From the cell containing the given text, extract its center point as [x, y] coordinate. 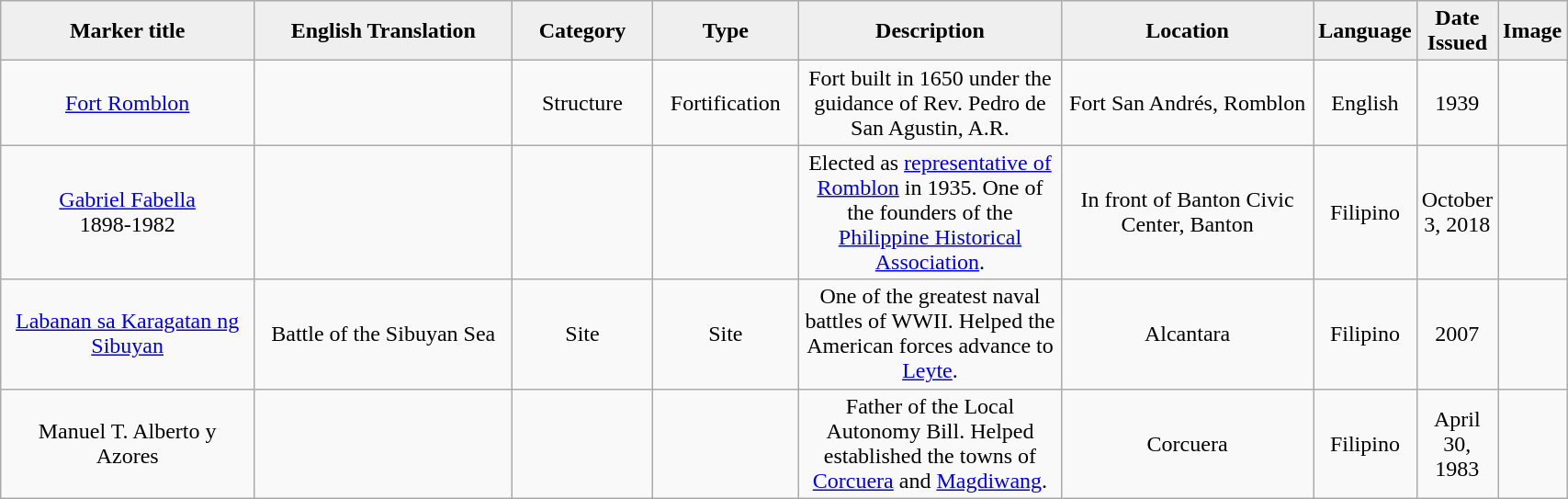
Category [582, 31]
English [1365, 103]
Labanan sa Karagatan ng Sibuyan [128, 335]
Father of the Local Autonomy Bill. Helped established the towns of Corcuera and Magdiwang. [930, 443]
Corcuera [1187, 443]
Fort built in 1650 under the guidance of Rev. Pedro de San Agustin, A.R. [930, 103]
Marker title [128, 31]
One of the greatest naval battles of WWII. Helped the American forces advance to Leyte. [930, 335]
Fort San Andrés, Romblon [1187, 103]
2007 [1457, 335]
Date Issued [1457, 31]
Battle of the Sibuyan Sea [384, 335]
Alcantara [1187, 335]
Manuel T. Alberto y Azores [128, 443]
Location [1187, 31]
Gabriel Fabella1898-1982 [128, 212]
In front of Banton Civic Center, Banton [1187, 212]
Description [930, 31]
Fortification [726, 103]
1939 [1457, 103]
Type [726, 31]
Fort Romblon [128, 103]
April 30, 1983 [1457, 443]
October 3, 2018 [1457, 212]
English Translation [384, 31]
Image [1532, 31]
Language [1365, 31]
Structure [582, 103]
Elected as representative of Romblon in 1935. One of the founders of the Philippine Historical Association. [930, 212]
